Output the (x, y) coordinate of the center of the cell containing the given text.  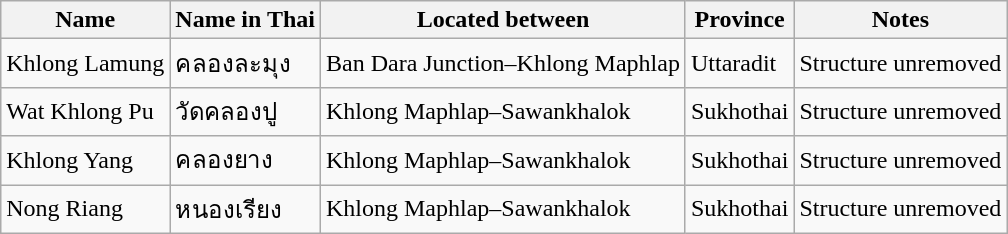
Name in Thai (246, 20)
Uttaradit (739, 64)
Name (86, 20)
Khlong Yang (86, 160)
Wat Khlong Pu (86, 112)
คลองละมุง (246, 64)
Province (739, 20)
Located between (502, 20)
Ban Dara Junction–Khlong Maphlap (502, 64)
คลองยาง (246, 160)
วัดคลองปู (246, 112)
Khlong Lamung (86, 64)
Notes (900, 20)
หนองเรียง (246, 208)
Nong Riang (86, 208)
